Search for the cell housing the specified text and yield its [X, Y] center coordinate. 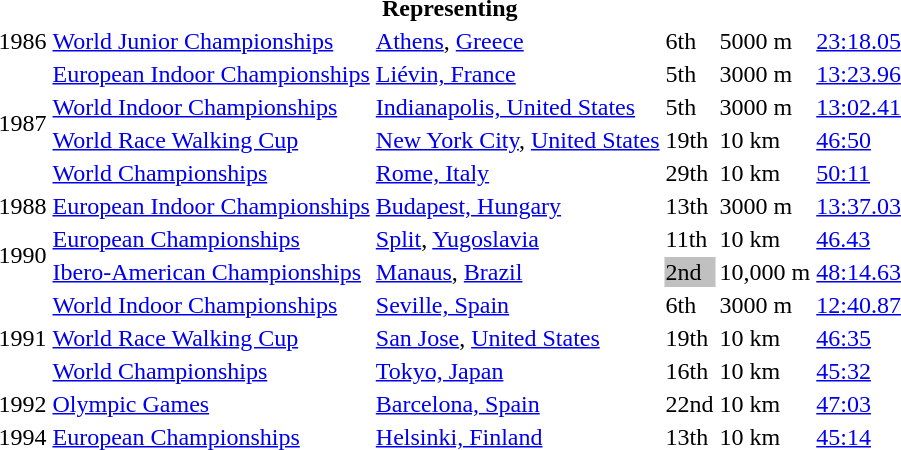
13th [690, 206]
Ibero-American Championships [211, 272]
29th [690, 173]
World Junior Championships [211, 41]
11th [690, 239]
European Championships [211, 239]
Tokyo, Japan [518, 371]
Athens, Greece [518, 41]
22nd [690, 404]
2nd [690, 272]
Rome, Italy [518, 173]
Indianapolis, United States [518, 107]
Manaus, Brazil [518, 272]
Split, Yugoslavia [518, 239]
Barcelona, Spain [518, 404]
Seville, Spain [518, 305]
San Jose, United States [518, 338]
Liévin, France [518, 74]
Olympic Games [211, 404]
16th [690, 371]
Budapest, Hungary [518, 206]
New York City, United States [518, 140]
10,000 m [765, 272]
5000 m [765, 41]
